Find where the given text appears and provide that cell's center as [X, Y] coordinate. 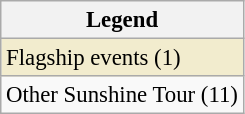
Legend [122, 20]
Flagship events (1) [122, 58]
Other Sunshine Tour (11) [122, 95]
